Return (X, Y) of the center of cell containing provided text 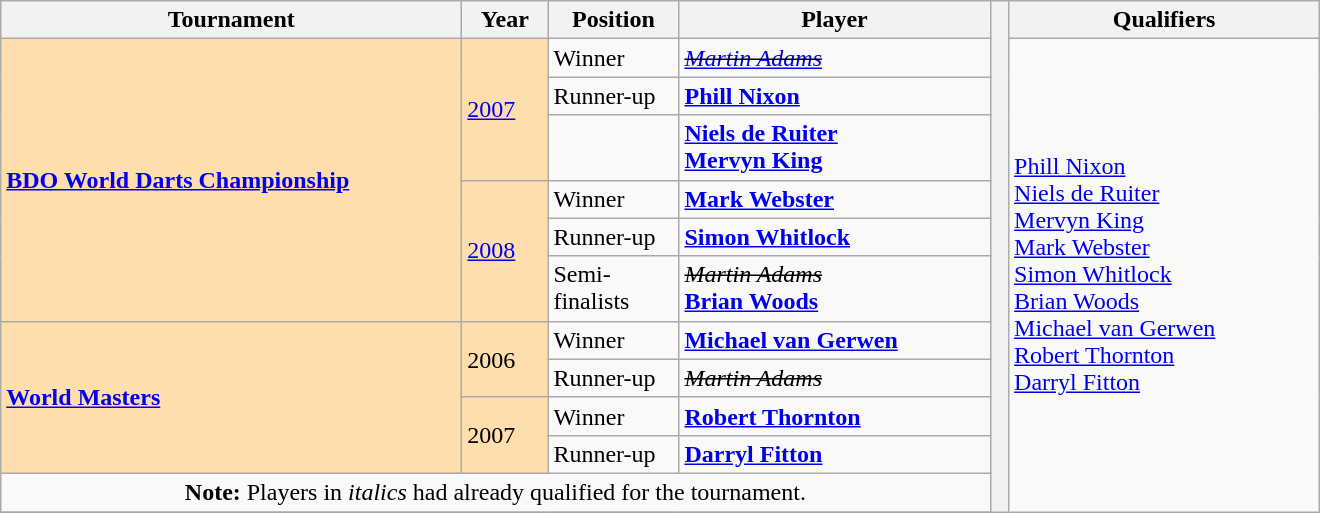
World Masters (232, 397)
Tournament (232, 20)
Michael van Gerwen (834, 340)
2006 (505, 359)
BDO World Darts Championship (232, 180)
2008 (505, 250)
Qualifiers (1164, 20)
Martin Adams Brian Woods (834, 288)
Phill Nixon (834, 96)
Year (505, 20)
Darryl Fitton (834, 454)
Niels de Ruiter Mervyn King (834, 148)
Robert Thornton (834, 416)
Position (614, 20)
Simon Whitlock (834, 237)
Note: Players in italics had already qualified for the tournament. (496, 492)
Player (834, 20)
Semi-finalists (614, 288)
Phill Nixon Niels de Ruiter Mervyn King Mark Webster Simon Whitlock Brian Woods Michael van Gerwen Robert Thornton Darryl Fitton (1164, 276)
Mark Webster (834, 199)
